Scan for the cell matching the given text and deliver its (x, y) coordinate at center. 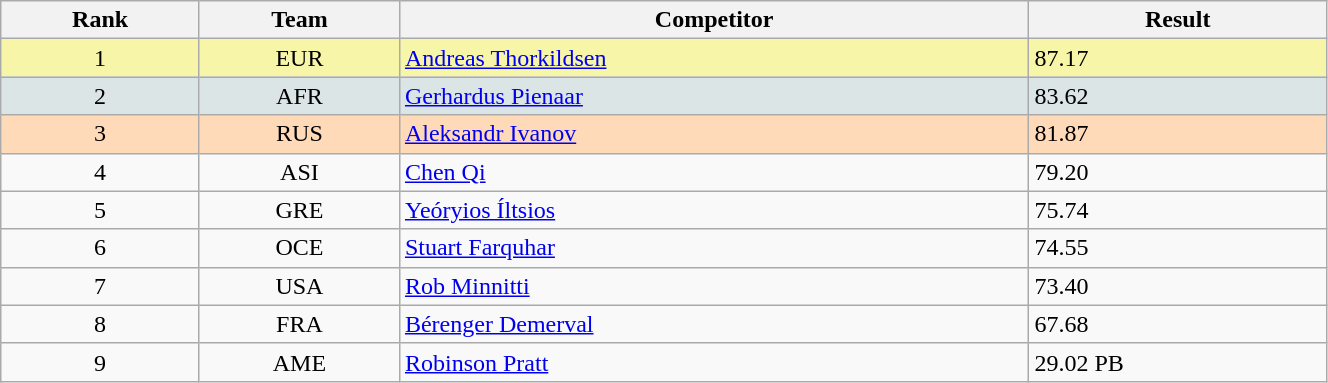
OCE (299, 248)
Team (299, 20)
RUS (299, 134)
Aleksandr Ivanov (714, 134)
EUR (299, 58)
87.17 (1178, 58)
7 (100, 286)
2 (100, 96)
Robinson Pratt (714, 362)
Competitor (714, 20)
Rob Minnitti (714, 286)
83.62 (1178, 96)
8 (100, 324)
79.20 (1178, 172)
ASI (299, 172)
Andreas Thorkildsen (714, 58)
9 (100, 362)
Stuart Farquhar (714, 248)
74.55 (1178, 248)
4 (100, 172)
Gerhardus Pienaar (714, 96)
81.87 (1178, 134)
Rank (100, 20)
73.40 (1178, 286)
29.02 PB (1178, 362)
AFR (299, 96)
3 (100, 134)
75.74 (1178, 210)
FRA (299, 324)
Chen Qi (714, 172)
5 (100, 210)
67.68 (1178, 324)
AME (299, 362)
Yeóryios Íltsios (714, 210)
GRE (299, 210)
6 (100, 248)
Bérenger Demerval (714, 324)
USA (299, 286)
1 (100, 58)
Result (1178, 20)
